For the text-containing cell, return its midpoint in [X, Y] coordinate format. 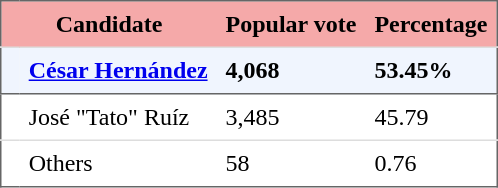
4,068 [292, 70]
53.45% [431, 70]
0.76 [431, 163]
45.79 [431, 117]
3,485 [292, 117]
Popular vote [292, 24]
Percentage [431, 24]
58 [292, 163]
Others [118, 163]
Candidate [109, 24]
José "Tato" Ruíz [118, 117]
César Hernández [118, 70]
